Locate the cell with the specified text and output its [X, Y] center coordinate. 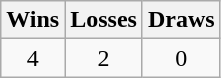
Wins [33, 20]
Draws [181, 20]
0 [181, 58]
4 [33, 58]
Losses [104, 20]
2 [104, 58]
